Return the (X, Y) coordinate for the center point of the cell that contains the specified text.  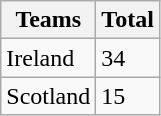
15 (128, 96)
Total (128, 20)
Ireland (48, 58)
34 (128, 58)
Teams (48, 20)
Scotland (48, 96)
